Find where the given text appears and provide that cell's center as (x, y) coordinate. 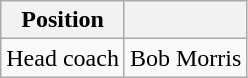
Bob Morris (185, 58)
Position (63, 20)
Head coach (63, 58)
